Find where the given text appears and provide that cell's center as [X, Y] coordinate. 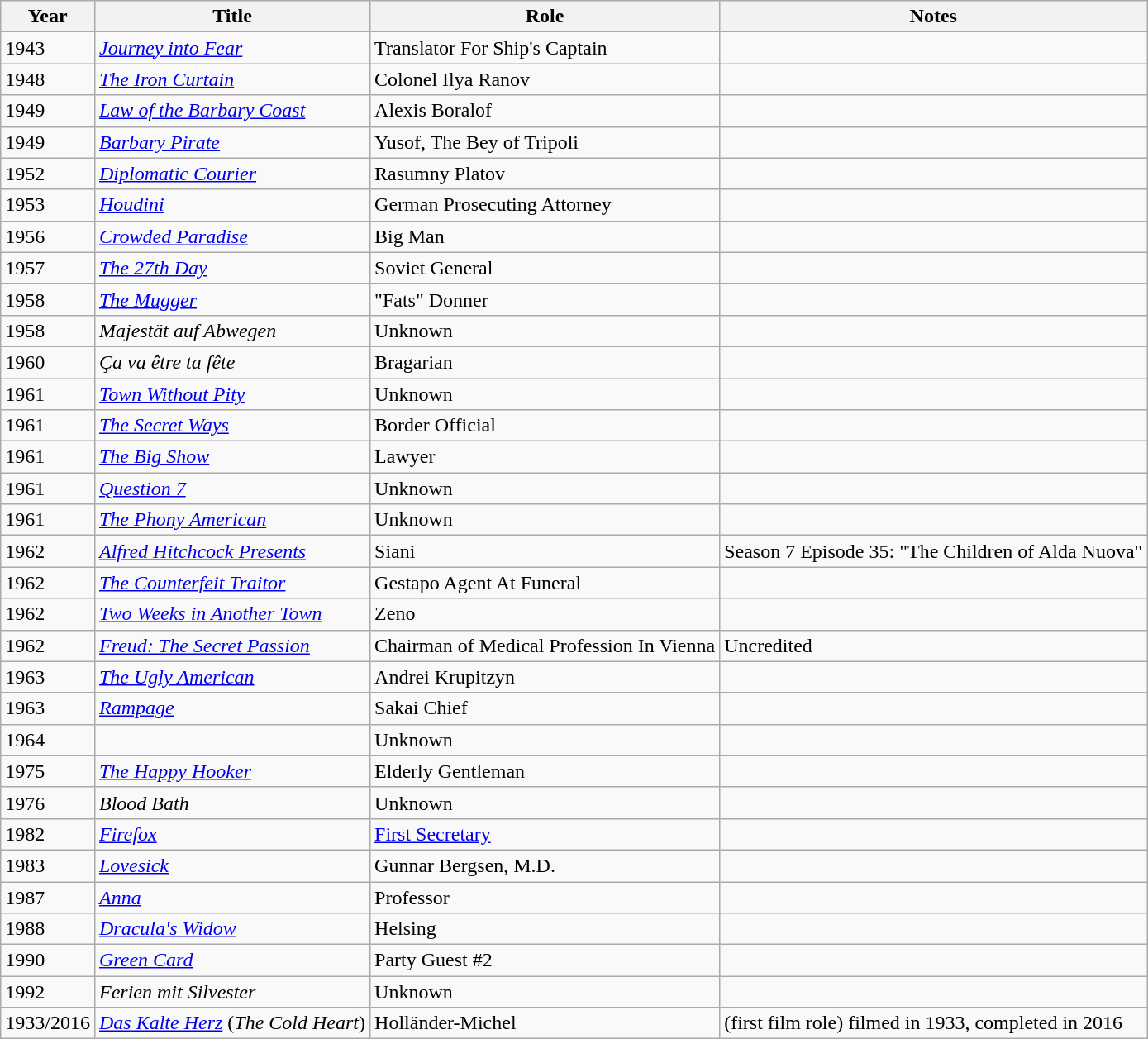
Holländer-Michel [545, 1023]
Houdini [231, 205]
Gunnar Bergsen, M.D. [545, 865]
The Counterfeit Traitor [231, 583]
1960 [48, 362]
Notes [934, 17]
Soviet General [545, 268]
Blood Bath [231, 803]
Town Without Pity [231, 394]
The Big Show [231, 457]
1992 [48, 992]
1990 [48, 960]
The Iron Curtain [231, 79]
Rasumny Platov [545, 174]
1952 [48, 174]
Colonel Ilya Ranov [545, 79]
Sakai Chief [545, 708]
German Prosecuting Attorney [545, 205]
1976 [48, 803]
Das Kalte Herz (The Cold Heart) [231, 1023]
Barbary Pirate [231, 142]
Lawyer [545, 457]
Crowded Paradise [231, 236]
Question 7 [231, 489]
Rampage [231, 708]
Diplomatic Courier [231, 174]
The Phony American [231, 520]
First Secretary [545, 834]
Elderly Gentleman [545, 771]
1956 [48, 236]
Andrei Krupitzyn [545, 677]
1975 [48, 771]
Season 7 Episode 35: "The Children of Alda Nuova" [934, 551]
1987 [48, 897]
Border Official [545, 426]
Role [545, 17]
The Ugly American [231, 677]
Alfred Hitchcock Presents [231, 551]
1933/2016 [48, 1023]
The Mugger [231, 299]
Year [48, 17]
Lovesick [231, 865]
The Secret Ways [231, 426]
Helsing [545, 929]
Uncredited [934, 646]
The Happy Hooker [231, 771]
Alexis Boralof [545, 111]
1988 [48, 929]
"Fats" Donner [545, 299]
Professor [545, 897]
1943 [48, 48]
Majestät auf Abwegen [231, 331]
Dracula's Widow [231, 929]
1957 [48, 268]
Chairman of Medical Profession In Vienna [545, 646]
1953 [48, 205]
Big Man [545, 236]
Translator For Ship's Captain [545, 48]
Freud: The Secret Passion [231, 646]
Two Weeks in Another Town [231, 614]
Firefox [231, 834]
1948 [48, 79]
The 27th Day [231, 268]
Ça va être ta fête [231, 362]
1982 [48, 834]
Party Guest #2 [545, 960]
(first film role) filmed in 1933, completed in 2016 [934, 1023]
Title [231, 17]
Bragarian [545, 362]
Green Card [231, 960]
Anna [231, 897]
Siani [545, 551]
Law of the Barbary Coast [231, 111]
Journey into Fear [231, 48]
Ferien mit Silvester [231, 992]
1983 [48, 865]
1964 [48, 740]
Yusof, The Bey of Tripoli [545, 142]
Zeno [545, 614]
Gestapo Agent At Funeral [545, 583]
